Find where the given text appears and provide that cell's center as (x, y) coordinate. 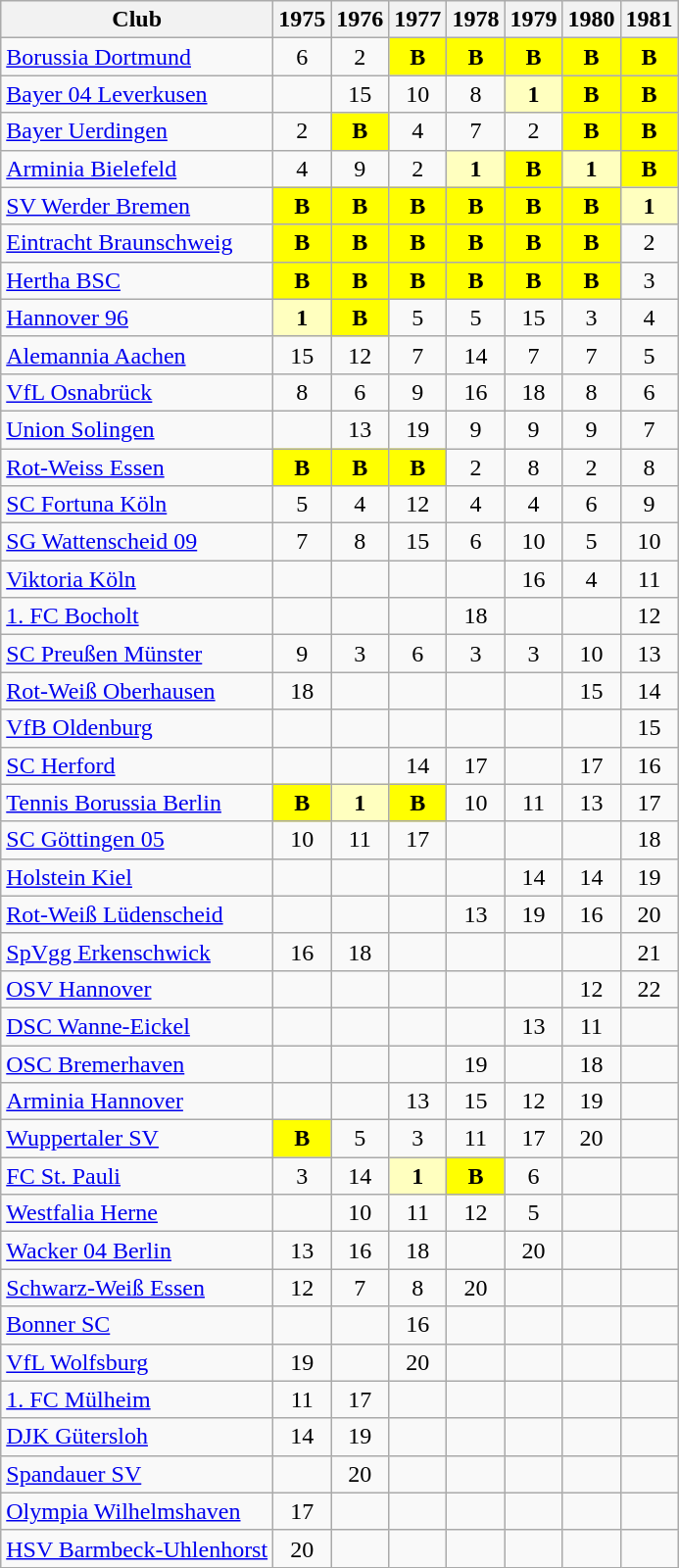
DJK Gütersloh (137, 1437)
1978 (476, 20)
SV Werder Bremen (137, 206)
Alemannia Aachen (137, 355)
22 (649, 989)
Eintracht Braunschweig (137, 243)
Hertha BSC (137, 280)
Wuppertaler SV (137, 1139)
1980 (592, 20)
1979 (533, 20)
SC Fortuna Köln (137, 505)
Westfalia Herne (137, 1213)
Olympia Wilhelmshaven (137, 1511)
DSC Wanne-Eickel (137, 1026)
VfB Oldenburg (137, 728)
1977 (417, 20)
Viktoria Köln (137, 579)
Arminia Bielefeld (137, 169)
1981 (649, 20)
Borussia Dortmund (137, 57)
Bayer 04 Leverkusen (137, 94)
Bayer Uerdingen (137, 131)
21 (649, 952)
Hannover 96 (137, 318)
Arminia Hannover (137, 1102)
Club (137, 20)
1975 (302, 20)
SpVgg Erkenschwick (137, 952)
SG Wattenscheid 09 (137, 542)
SC Preußen Münster (137, 654)
Spandauer SV (137, 1474)
Rot-Weiß Lüdenscheid (137, 914)
Rot-Weiß Oberhausen (137, 691)
VfL Wolfsburg (137, 1362)
1976 (361, 20)
1. FC Bocholt (137, 616)
Holstein Kiel (137, 877)
OSC Bremerhaven (137, 1063)
Schwarz-Weiß Essen (137, 1288)
VfL Osnabrück (137, 392)
SC Göttingen 05 (137, 840)
Union Solingen (137, 429)
Bonner SC (137, 1325)
1. FC Mülheim (137, 1399)
Wacker 04 Berlin (137, 1250)
HSV Barmbeck-Uhlenhorst (137, 1548)
SC Herford (137, 765)
FC St. Pauli (137, 1176)
Rot-Weiss Essen (137, 467)
OSV Hannover (137, 989)
Tennis Borussia Berlin (137, 803)
